Capture the cell that displays the provided text and extract its (X, Y) central coordinate. 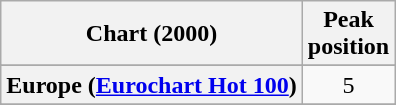
Chart (2000) (152, 34)
Europe (Eurochart Hot 100) (152, 85)
Peakposition (348, 34)
5 (348, 85)
